Pinpoint the cell where the given text exists, returning its (X, Y) midpoint coordinate. 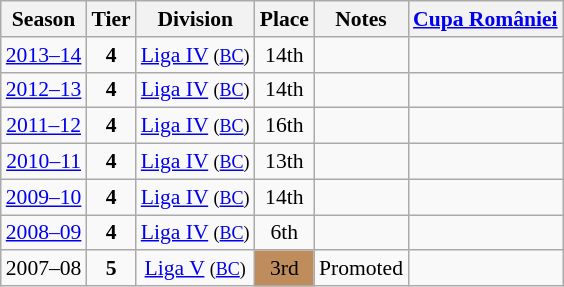
Place (284, 19)
2007–08 (44, 269)
6th (284, 233)
Division (196, 19)
Season (44, 19)
Tier (110, 19)
2008–09 (44, 233)
5 (110, 269)
2011–12 (44, 126)
2012–13 (44, 90)
13th (284, 162)
16th (284, 126)
2013–14 (44, 55)
Notes (361, 19)
2010–11 (44, 162)
Cupa României (486, 19)
Promoted (361, 269)
3rd (284, 269)
Liga V (BC) (196, 269)
2009–10 (44, 197)
